Search for the cell housing the specified text and yield its (x, y) center coordinate. 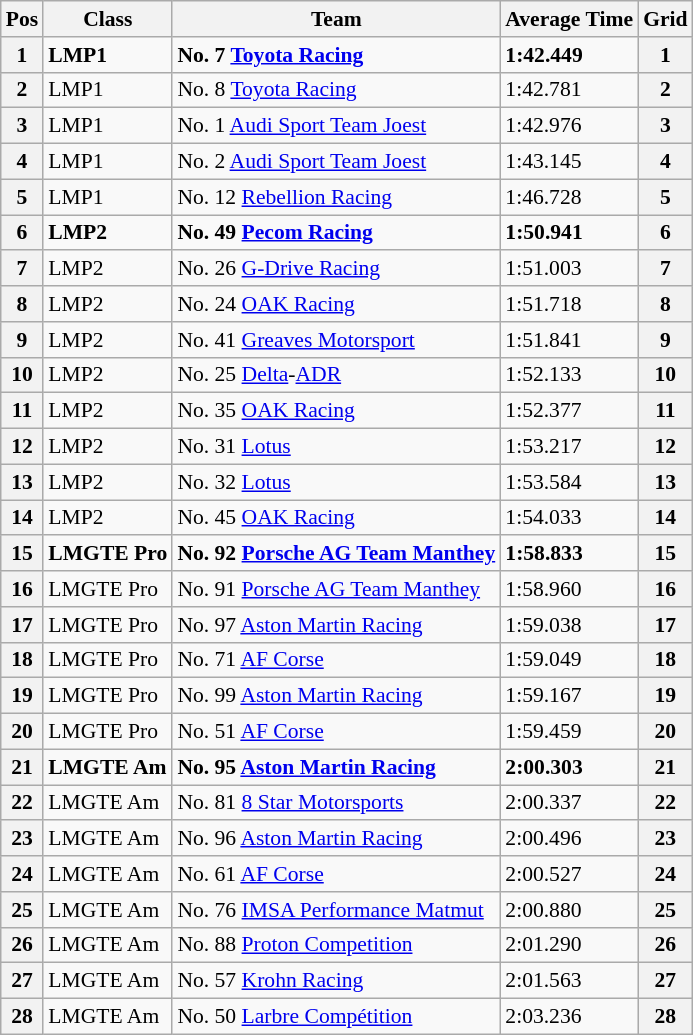
Class (108, 19)
No. 61 AF Corse (336, 874)
2:00.303 (569, 767)
1:58.833 (569, 554)
No. 45 OAK Racing (336, 518)
No. 81 8 Star Motorsports (336, 803)
1:52.377 (569, 411)
No. 71 AF Corse (336, 660)
No. 57 Krohn Racing (336, 981)
1:51.841 (569, 340)
No. 7 Toyota Racing (336, 55)
1:59.038 (569, 625)
1:51.718 (569, 304)
No. 35 OAK Racing (336, 411)
Team (336, 19)
No. 50 Larbre Compétition (336, 1017)
Average Time (569, 19)
2:00.337 (569, 803)
1:42.449 (569, 55)
2:00.880 (569, 910)
2:03.236 (569, 1017)
No. 99 Aston Martin Racing (336, 696)
No. 8 Toyota Racing (336, 90)
1:53.217 (569, 447)
1:54.033 (569, 518)
No. 91 Porsche AG Team Manthey (336, 589)
Grid (666, 19)
No. 12 Rebellion Racing (336, 197)
No. 31 Lotus (336, 447)
1:52.133 (569, 375)
1:43.145 (569, 162)
2:00.496 (569, 839)
No. 92 Porsche AG Team Manthey (336, 554)
No. 49 Pecom Racing (336, 233)
1:42.781 (569, 90)
No. 24 OAK Racing (336, 304)
No. 96 Aston Martin Racing (336, 839)
1:58.960 (569, 589)
1:42.976 (569, 126)
1:59.049 (569, 660)
No. 32 Lotus (336, 482)
No. 97 Aston Martin Racing (336, 625)
No. 95 Aston Martin Racing (336, 767)
No. 26 G-Drive Racing (336, 269)
No. 1 Audi Sport Team Joest (336, 126)
2:01.563 (569, 981)
No. 76 IMSA Performance Matmut (336, 910)
No. 41 Greaves Motorsport (336, 340)
No. 88 Proton Competition (336, 945)
1:50.941 (569, 233)
No. 2 Audi Sport Team Joest (336, 162)
1:59.167 (569, 696)
1:53.584 (569, 482)
2:01.290 (569, 945)
No. 25 Delta-ADR (336, 375)
Pos (22, 19)
No. 51 AF Corse (336, 732)
1:59.459 (569, 732)
2:00.527 (569, 874)
1:51.003 (569, 269)
1:46.728 (569, 197)
